Find where the given text appears and provide that cell's center as (x, y) coordinate. 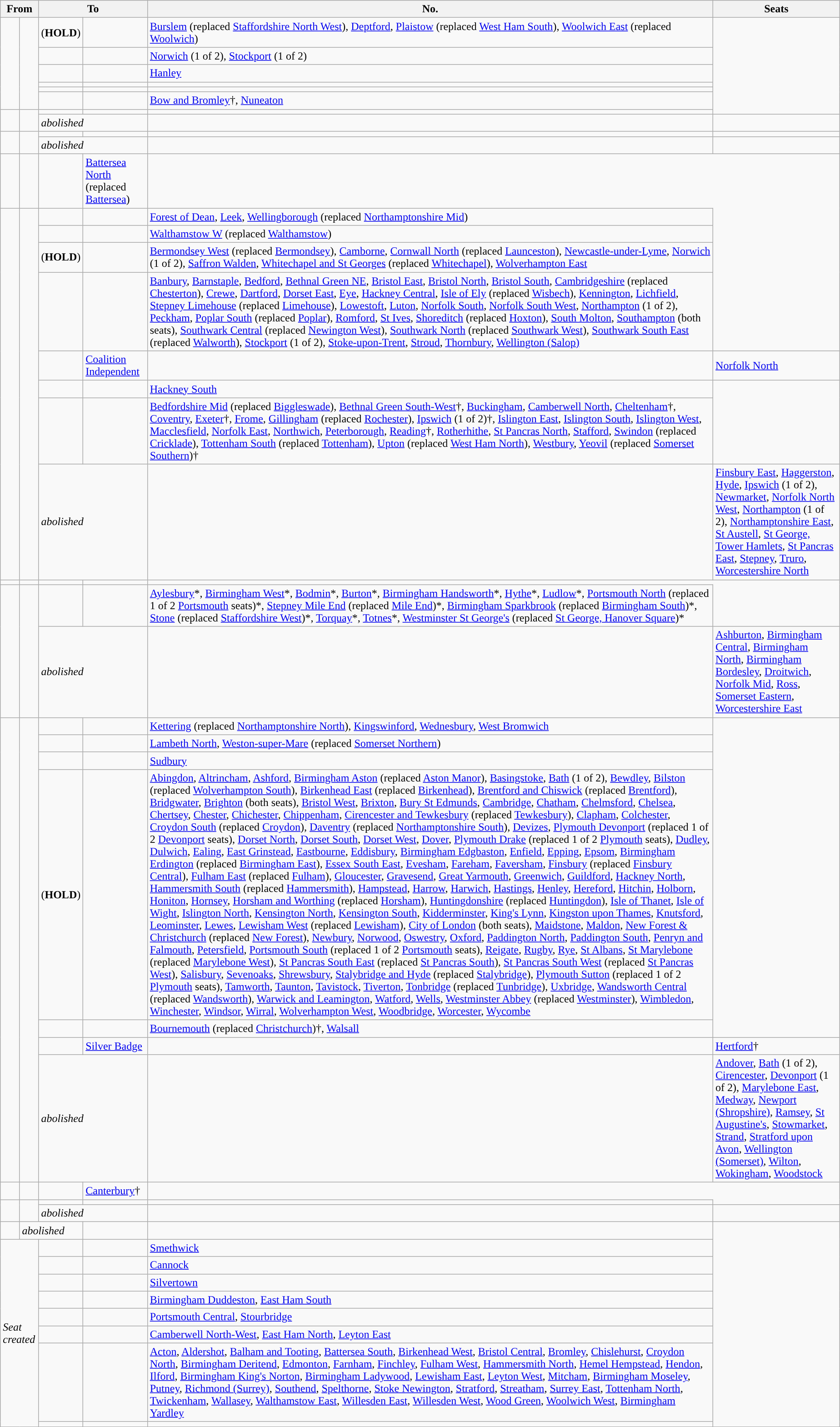
Camberwell North-West, East Ham North, Leyton East (430, 1334)
Lambeth North, Weston-super-Mare (replaced Somerset Northern) (430, 743)
Smethwick (430, 1248)
Cannock (430, 1265)
Forest of Dean, Leek, Wellingborough (replaced Northamptonshire Mid) (430, 217)
Canterbury† (115, 1191)
Silvertown (430, 1282)
Seat created (20, 1333)
Norfolk North (776, 366)
Bournemouth (replaced Christchurch)†, Walsall (430, 1028)
Coalition Independent (115, 366)
Hackney South (430, 389)
Hertford† (776, 1046)
Norwich (1 of 2), Stockport (1 of 2) (430, 56)
Hanley (430, 73)
Birmingham Duddeston, East Ham South (430, 1300)
Burslem (replaced Staffordshire North West), Deptford, Plaistow (replaced West Ham South), Woolwich East (replaced Woolwich) (430, 33)
Silver Badge (115, 1046)
No. (430, 9)
To (93, 9)
Ashburton, Birmingham Central, Birmingham North, Birmingham Bordesley, Droitwich, Norfolk Mid, Ross, Somerset Eastern, Worcestershire East (776, 672)
Walthamstow W (replaced Walthamstow) (430, 234)
Portsmouth Central, Stourbridge (430, 1317)
Battersea North (replaced Battersea) (115, 181)
Sudbury (430, 761)
Kettering (replaced Northamptonshire North), Kingswinford, Wednesbury, West Bromwich (430, 726)
From (20, 9)
Bow and Bromley†, Nuneaton (430, 100)
Seats (776, 9)
